Return the (x, y) coordinate for the center point of the cell that contains the specified text.  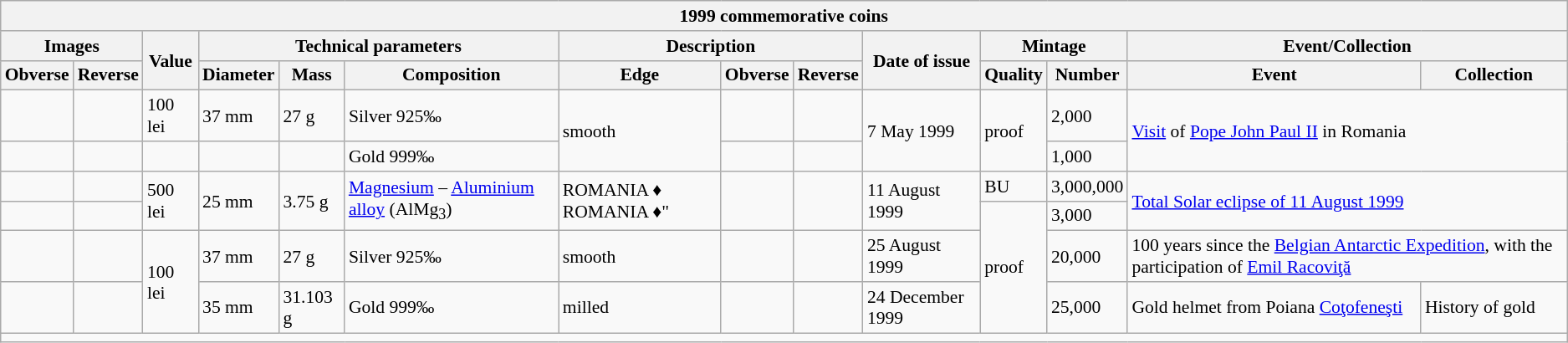
Quality (1014, 75)
BU (1014, 187)
25 August 1999 (922, 256)
Technical parameters (378, 46)
Description (711, 46)
Mintage (1054, 46)
Visit of Pope John Paul II in Romania (1346, 131)
25,000 (1087, 308)
25 mm (238, 201)
Edge (640, 75)
7 May 1999 (922, 131)
31.103 g (311, 308)
Event (1274, 75)
2,000 (1087, 115)
Diameter (238, 75)
20,000 (1087, 256)
3,000,000 (1087, 187)
3,000 (1087, 216)
Number (1087, 75)
35 mm (238, 308)
Total Solar eclipse of 11 August 1999 (1346, 201)
Value (171, 60)
Images (72, 46)
Composition (452, 75)
100 years since the Belgian Antarctic Expedition, with the participation of Emil Racoviţă (1346, 256)
Event/Collection (1346, 46)
Magnesium – Aluminium alloy (AlMg3) (452, 201)
1,000 (1087, 156)
Gold helmet from Poiana Coţofeneşti (1274, 308)
ROMANIA ♦ ROMANIA ♦" (640, 201)
History of gold (1494, 308)
11 August 1999 (922, 201)
1999 commemorative coins (784, 16)
Date of issue (922, 60)
24 December 1999 (922, 308)
Mass (311, 75)
milled (640, 308)
500 lei (171, 201)
3.75 g (311, 201)
Collection (1494, 75)
